Search for the cell housing the specified text and yield its (x, y) center coordinate. 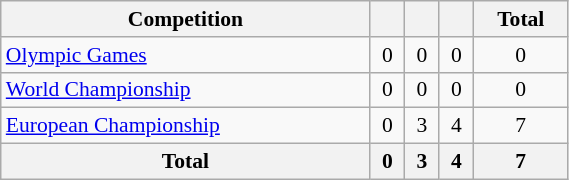
World Championship (186, 90)
Competition (186, 19)
Olympic Games (186, 55)
European Championship (186, 126)
